Locate the cell with the specified text and output its (x, y) center coordinate. 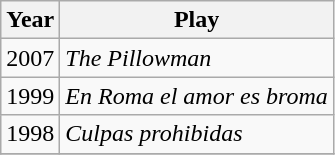
2007 (30, 58)
1998 (30, 134)
1999 (30, 96)
Year (30, 20)
The Pillowman (196, 58)
Culpas prohibidas (196, 134)
Play (196, 20)
En Roma el amor es broma (196, 96)
